Scan for the cell matching the given text and deliver its (X, Y) coordinate at center. 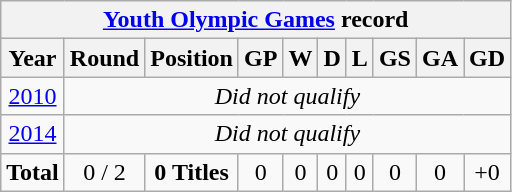
+0 (488, 172)
0 / 2 (104, 172)
D (332, 58)
GA (440, 58)
W (300, 58)
0 Titles (192, 172)
Year (33, 58)
Round (104, 58)
Youth Olympic Games record (256, 20)
Position (192, 58)
Total (33, 172)
GS (394, 58)
2014 (33, 134)
L (360, 58)
GD (488, 58)
GP (260, 58)
2010 (33, 96)
